Determine the (X, Y) coordinate at the center of the cell enclosing the given text.  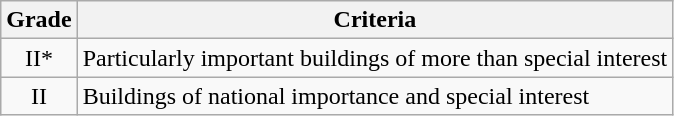
II* (39, 58)
Buildings of national importance and special interest (375, 96)
Particularly important buildings of more than special interest (375, 58)
II (39, 96)
Grade (39, 20)
Criteria (375, 20)
